Capture the cell that displays the provided text and extract its (x, y) central coordinate. 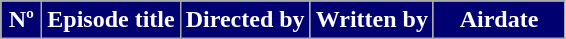
Episode title (111, 20)
Written by (372, 20)
Airdate (498, 20)
Nº (22, 20)
Directed by (245, 20)
